Return [X, Y] of the center of cell containing provided text 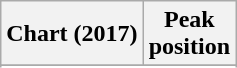
Peak position [189, 34]
Chart (2017) [72, 34]
